Locate the cell with the specified text and output its (X, Y) center coordinate. 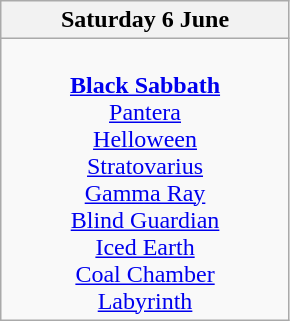
Black Sabbath Pantera Helloween Stratovarius Gamma Ray Blind Guardian Iced Earth Coal Chamber Labyrinth (146, 180)
Saturday 6 June (146, 20)
